Detect which cell encompasses the target text, then output its (x, y) center coordinate. 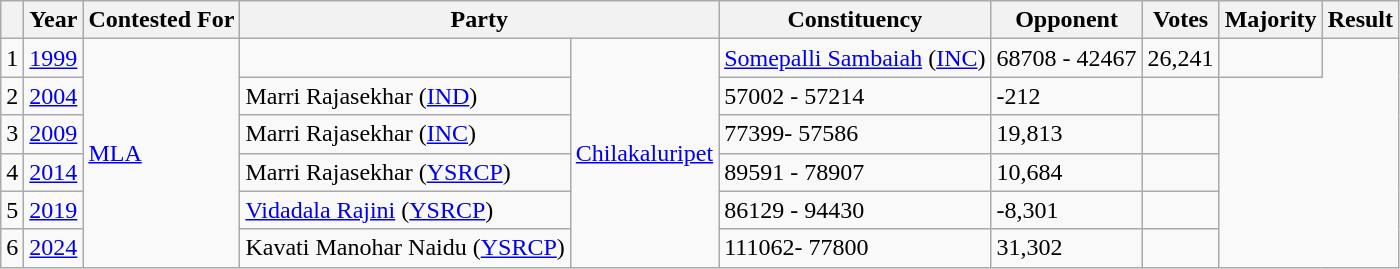
86129 - 94430 (855, 210)
Party (480, 20)
MLA (162, 153)
Contested For (162, 20)
-212 (1066, 96)
10,684 (1066, 172)
Marri Rajasekhar (IND) (405, 96)
Year (54, 20)
3 (12, 134)
1 (12, 58)
Majority (1270, 20)
2004 (54, 96)
5 (12, 210)
Chilakaluripet (644, 153)
111062- 77800 (855, 248)
Somepalli Sambaiah (INC) (855, 58)
2024 (54, 248)
19,813 (1066, 134)
2014 (54, 172)
77399- 57586 (855, 134)
Opponent (1066, 20)
2009 (54, 134)
Result (1360, 20)
89591 - 78907 (855, 172)
57002 - 57214 (855, 96)
Votes (1180, 20)
-8,301 (1066, 210)
4 (12, 172)
68708 - 42467 (1066, 58)
Marri Rajasekhar (YSRCP) (405, 172)
Marri Rajasekhar (INC) (405, 134)
26,241 (1180, 58)
2019 (54, 210)
6 (12, 248)
Vidadala Rajini (YSRCP) (405, 210)
Kavati Manohar Naidu (YSRCP) (405, 248)
31,302 (1066, 248)
1999 (54, 58)
Constituency (855, 20)
2 (12, 96)
